For the text-containing cell, return its midpoint in (X, Y) coordinate format. 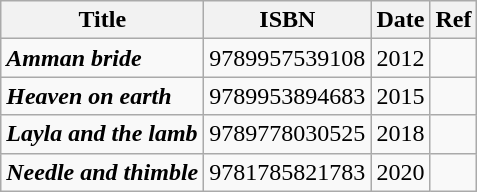
ISBN (288, 20)
Ref (454, 20)
2018 (400, 134)
9789953894683 (288, 96)
Title (102, 20)
Layla and the lamb (102, 134)
9789957539108 (288, 58)
Needle and thimble (102, 172)
2012 (400, 58)
Amman bride (102, 58)
9789778030525 (288, 134)
Heaven on earth (102, 96)
Date (400, 20)
2015 (400, 96)
9781785821783 (288, 172)
2020 (400, 172)
